Output the [x, y] coordinate of the center of the cell containing the given text.  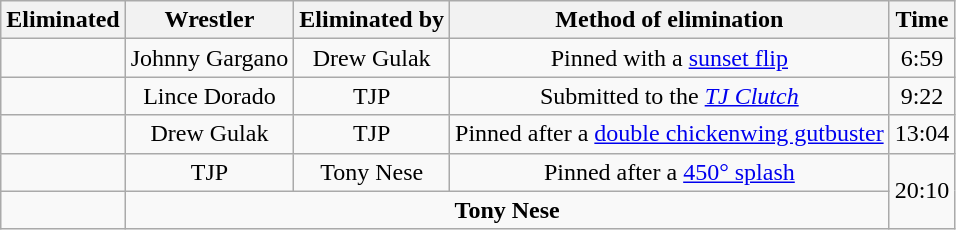
9:22 [922, 96]
Lince Dorado [210, 96]
Wrestler [210, 20]
Pinned after a 450° splash [670, 172]
Pinned after a double chickenwing gutbuster [670, 134]
Pinned with a sunset flip [670, 58]
Eliminated by [372, 20]
Eliminated [63, 20]
Time [922, 20]
Submitted to the TJ Clutch [670, 96]
Johnny Gargano [210, 58]
6:59 [922, 58]
Method of elimination [670, 20]
20:10 [922, 191]
13:04 [922, 134]
